Scan for the cell matching the given text and deliver its (X, Y) coordinate at center. 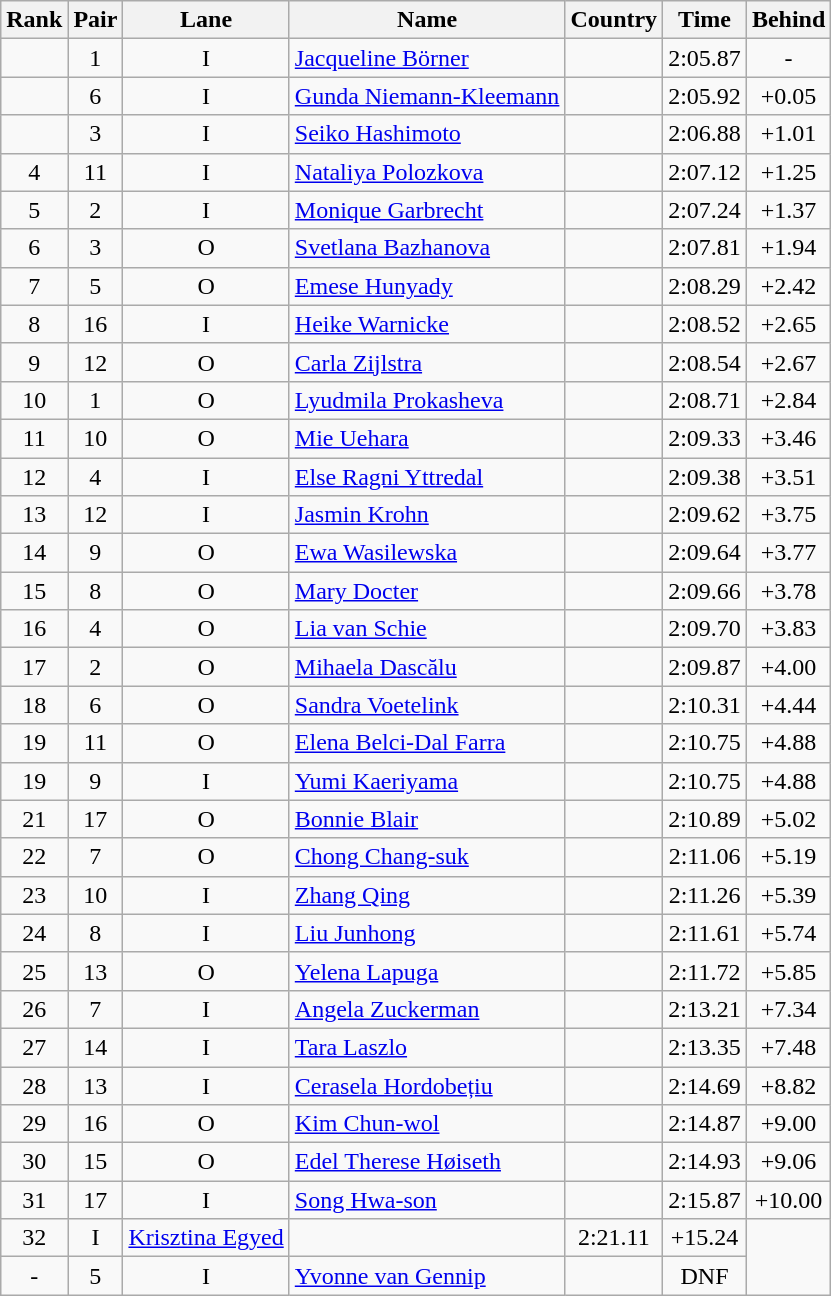
Mihaela Dascălu (427, 667)
2:07.24 (705, 210)
2:11.06 (705, 857)
+7.34 (788, 1009)
2:09.38 (705, 477)
18 (34, 705)
+15.24 (705, 1238)
Country (614, 20)
Lyudmila Prokasheva (427, 400)
23 (34, 895)
2:11.61 (705, 933)
32 (34, 1238)
2:06.88 (705, 134)
2:10.31 (705, 705)
22 (34, 857)
+9.00 (788, 1124)
+2.65 (788, 324)
+10.00 (788, 1200)
Yumi Kaeriyama (427, 781)
2:10.89 (705, 819)
+3.78 (788, 591)
Carla Zijlstra (427, 362)
Jacqueline Börner (427, 58)
Emese Hunyady (427, 286)
+0.05 (788, 96)
Lane (206, 20)
DNF (705, 1276)
Elena Belci-Dal Farra (427, 743)
+9.06 (788, 1162)
Tara Laszlo (427, 1047)
+2.42 (788, 286)
25 (34, 971)
2:07.81 (705, 248)
2:09.66 (705, 591)
29 (34, 1124)
Cerasela Hordobețiu (427, 1085)
2:09.64 (705, 553)
2:14.69 (705, 1085)
2:13.21 (705, 1009)
+4.00 (788, 667)
+2.67 (788, 362)
+1.25 (788, 172)
+3.75 (788, 515)
+5.02 (788, 819)
Angela Zuckerman (427, 1009)
Sandra Voetelink (427, 705)
Krisztina Egyed (206, 1238)
Kim Chun-wol (427, 1124)
2:11.72 (705, 971)
Edel Therese Høiseth (427, 1162)
Else Ragni Yttredal (427, 477)
Pair (96, 20)
2:21.11 (614, 1238)
Song Hwa-son (427, 1200)
Monique Garbrecht (427, 210)
Mary Docter (427, 591)
Seiko Hashimoto (427, 134)
2:09.33 (705, 438)
26 (34, 1009)
+5.85 (788, 971)
+4.44 (788, 705)
2:13.35 (705, 1047)
Zhang Qing (427, 895)
Rank (34, 20)
+3.83 (788, 629)
Svetlana Bazhanova (427, 248)
2:08.54 (705, 362)
2:08.29 (705, 286)
30 (34, 1162)
+2.84 (788, 400)
27 (34, 1047)
Ewa Wasilewska (427, 553)
Heike Warnicke (427, 324)
2:15.87 (705, 1200)
Yvonne van Gennip (427, 1276)
+8.82 (788, 1085)
Chong Chang-suk (427, 857)
2:09.70 (705, 629)
2:05.92 (705, 96)
28 (34, 1085)
+3.46 (788, 438)
Liu Junhong (427, 933)
+1.94 (788, 248)
Bonnie Blair (427, 819)
Name (427, 20)
21 (34, 819)
+5.39 (788, 895)
2:07.12 (705, 172)
31 (34, 1200)
Nataliya Polozkova (427, 172)
+7.48 (788, 1047)
+1.01 (788, 134)
+5.19 (788, 857)
2:14.93 (705, 1162)
2:09.62 (705, 515)
Lia van Schie (427, 629)
Mie Uehara (427, 438)
Yelena Lapuga (427, 971)
+1.37 (788, 210)
Gunda Niemann-Kleemann (427, 96)
+5.74 (788, 933)
Jasmin Krohn (427, 515)
2:08.52 (705, 324)
+3.77 (788, 553)
2:09.87 (705, 667)
24 (34, 933)
+3.51 (788, 477)
2:08.71 (705, 400)
Time (705, 20)
2:14.87 (705, 1124)
2:05.87 (705, 58)
2:11.26 (705, 895)
Behind (788, 20)
